Pinpoint the cell where the given text exists, returning its (x, y) midpoint coordinate. 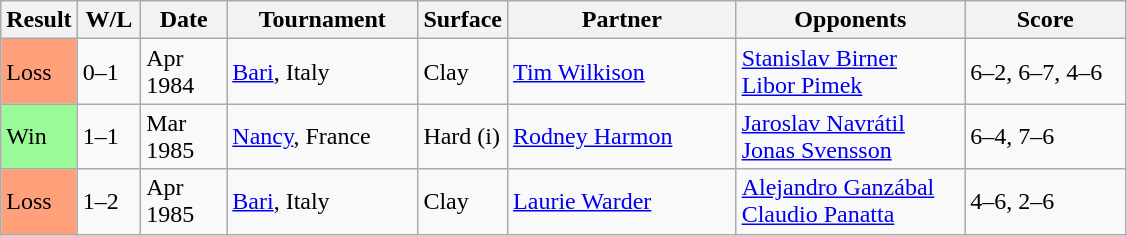
0–1 (109, 72)
Hard (i) (463, 136)
Apr 1985 (184, 202)
1–1 (109, 136)
Laurie Warder (622, 202)
6–4, 7–6 (1046, 136)
Partner (622, 20)
Jaroslav Navrátil Jonas Svensson (850, 136)
Win (39, 136)
Nancy, France (322, 136)
Stanislav Birner Libor Pimek (850, 72)
4–6, 2–6 (1046, 202)
Tournament (322, 20)
Score (1046, 20)
1–2 (109, 202)
Rodney Harmon (622, 136)
Tim Wilkison (622, 72)
Mar 1985 (184, 136)
Alejandro Ganzábal Claudio Panatta (850, 202)
Surface (463, 20)
Opponents (850, 20)
Date (184, 20)
Apr 1984 (184, 72)
Result (39, 20)
6–2, 6–7, 4–6 (1046, 72)
W/L (109, 20)
